Search for the cell housing the specified text and yield its [x, y] center coordinate. 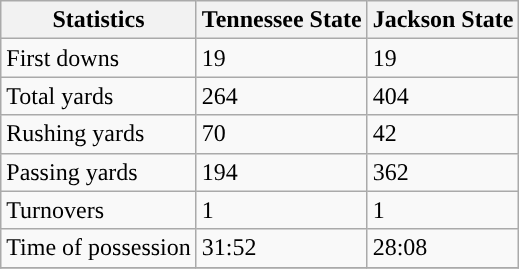
362 [443, 172]
264 [282, 96]
Jackson State [443, 20]
404 [443, 96]
Statistics [99, 20]
Turnovers [99, 210]
31:52 [282, 248]
194 [282, 172]
Total yards [99, 96]
28:08 [443, 248]
Passing yards [99, 172]
Rushing yards [99, 134]
70 [282, 134]
Time of possession [99, 248]
First downs [99, 58]
Tennessee State [282, 20]
42 [443, 134]
